Return the (x, y) coordinate for the center point of the cell that contains the specified text.  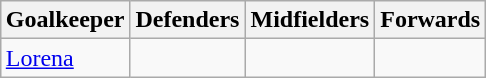
Defenders (188, 20)
Lorena (65, 58)
Midfielders (310, 20)
Goalkeeper (65, 20)
Forwards (430, 20)
